Provide the (X, Y) coordinate of the cell's center where the given text is located.  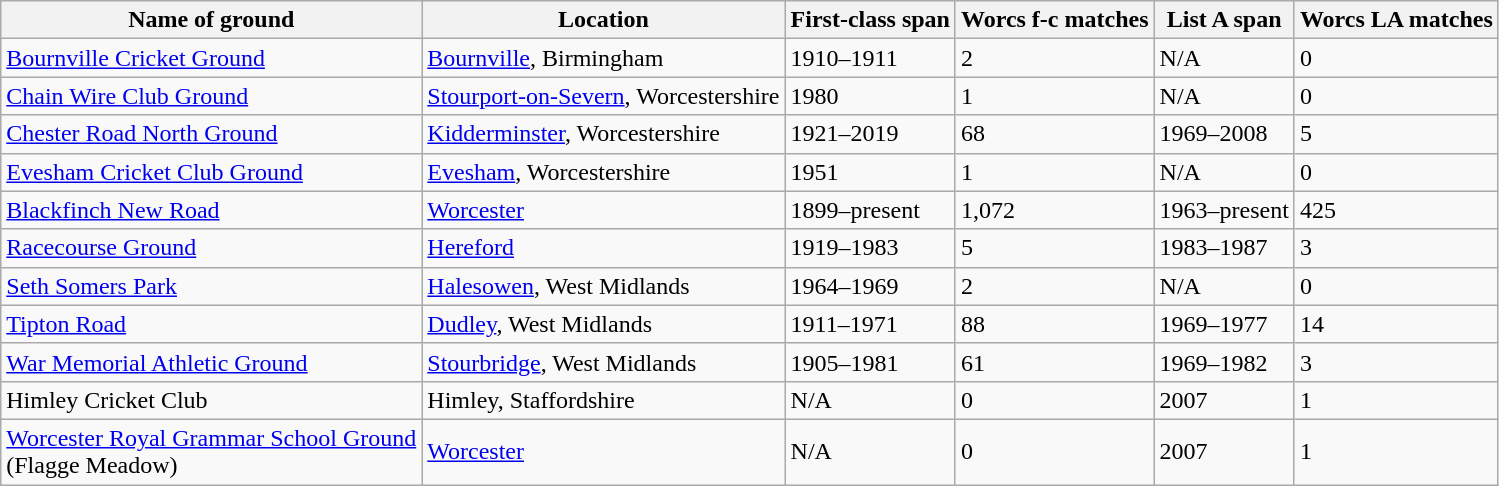
Stourport-on-Severn, Worcestershire (604, 96)
War Memorial Athletic Ground (212, 362)
68 (1054, 134)
1969–1982 (1224, 362)
1921–2019 (870, 134)
Seth Somers Park (212, 286)
Chester Road North Ground (212, 134)
14 (1396, 324)
1983–1987 (1224, 248)
1969–1977 (1224, 324)
Bournville Cricket Ground (212, 58)
Halesowen, West Midlands (604, 286)
1899–present (870, 210)
1911–1971 (870, 324)
1980 (870, 96)
Worcester Royal Grammar School Ground(Flagge Meadow) (212, 452)
1905–1981 (870, 362)
Worcs LA matches (1396, 20)
1964–1969 (870, 286)
Kidderminster, Worcestershire (604, 134)
1910–1911 (870, 58)
Racecourse Ground (212, 248)
Dudley, West Midlands (604, 324)
1969–2008 (1224, 134)
Blackfinch New Road (212, 210)
1919–1983 (870, 248)
88 (1054, 324)
Stourbridge, West Midlands (604, 362)
61 (1054, 362)
Himley, Staffordshire (604, 400)
1963–present (1224, 210)
List A span (1224, 20)
Chain Wire Club Ground (212, 96)
Worcs f-c matches (1054, 20)
Tipton Road (212, 324)
Evesham Cricket Club Ground (212, 172)
1951 (870, 172)
Himley Cricket Club (212, 400)
First-class span (870, 20)
Location (604, 20)
Bournville, Birmingham (604, 58)
1,072 (1054, 210)
Evesham, Worcestershire (604, 172)
425 (1396, 210)
Hereford (604, 248)
Name of ground (212, 20)
